Provide the (X, Y) coordinate of the cell's center where the given text is located.  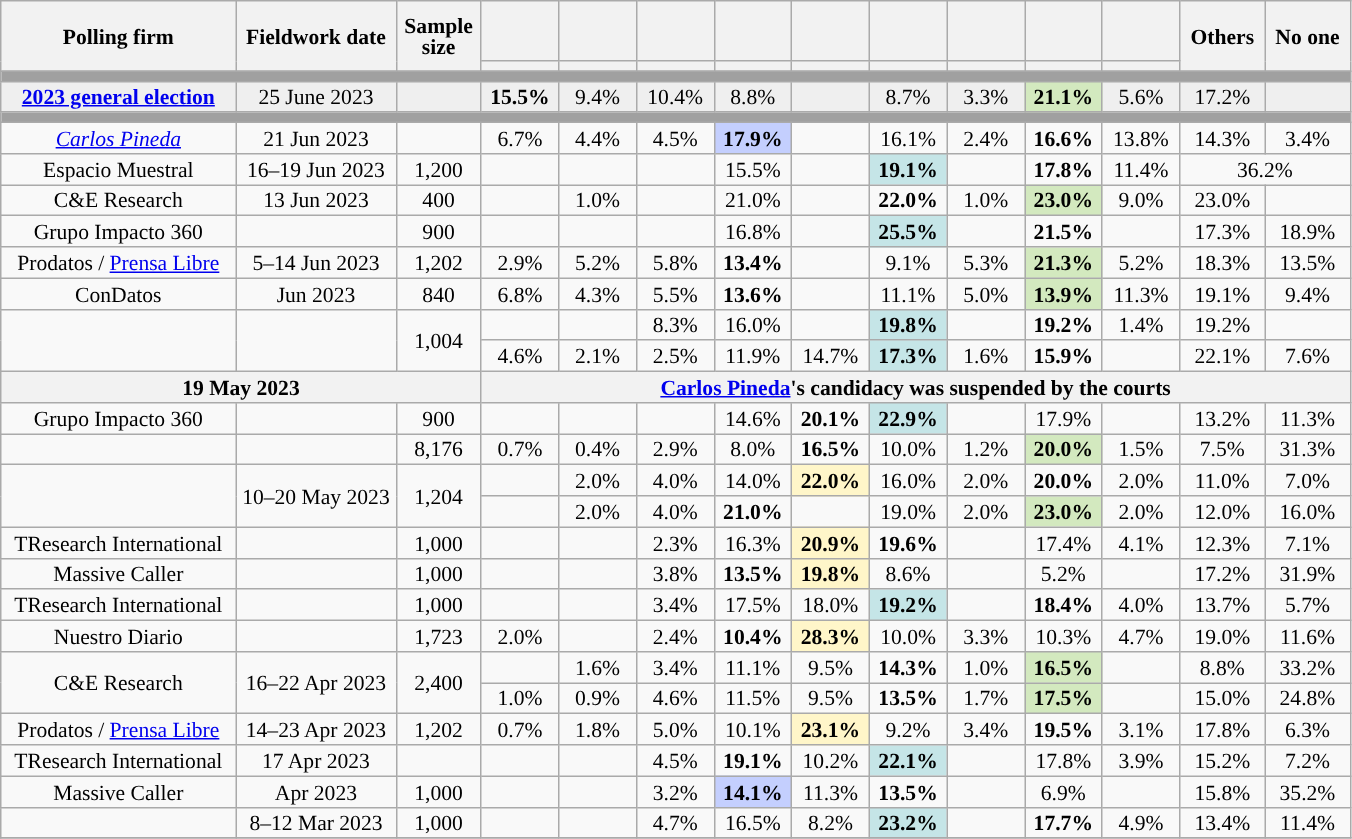
36.2% (1265, 170)
16–22 Apr 2023 (316, 683)
1.2% (986, 450)
4.1% (1141, 542)
21.3% (1063, 262)
16.1% (908, 138)
10.1% (753, 730)
12.0% (1222, 512)
No one (1308, 36)
8.0% (753, 450)
6.7% (520, 138)
6.9% (1063, 792)
7.6% (1308, 356)
0.9% (598, 698)
16.6% (1063, 138)
Nuestro Diario (118, 636)
13.2% (1222, 418)
8.6% (908, 574)
4.3% (598, 294)
17.4% (1063, 542)
10.3% (1063, 636)
35.2% (1308, 792)
8,176 (438, 450)
Sample size (438, 36)
23.2% (908, 822)
15.2% (1222, 760)
20.1% (831, 418)
10.2% (831, 760)
31.9% (1308, 574)
2.5% (675, 356)
13.8% (1141, 138)
3.2% (675, 792)
5.6% (1141, 96)
3.8% (675, 574)
1.4% (1141, 324)
Polling firm (118, 36)
8.7% (908, 96)
5.3% (986, 262)
Apr 2023 (316, 792)
15.8% (1222, 792)
16–19 Jun 2023 (316, 170)
18.9% (1308, 232)
6.3% (1308, 730)
2.3% (675, 542)
7.2% (1308, 760)
19 May 2023 (241, 388)
18.4% (1063, 606)
1.5% (1141, 450)
Espacio Muestral (118, 170)
1.8% (598, 730)
13.7% (1222, 606)
24.8% (1308, 698)
5–14 Jun 2023 (316, 262)
19.6% (908, 542)
31.3% (1308, 450)
25.5% (908, 232)
28.3% (831, 636)
22.9% (908, 418)
2,400 (438, 683)
33.2% (1308, 668)
23.1% (831, 730)
7.1% (1308, 542)
5.7% (1308, 606)
1.7% (986, 698)
Fieldwork date (316, 36)
1,004 (438, 340)
15.9% (1063, 356)
8.2% (831, 822)
21.1% (1063, 96)
1,204 (438, 496)
1,723 (438, 636)
3.1% (1141, 730)
14.7% (831, 356)
2.1% (598, 356)
21 Jun 2023 (316, 138)
12.3% (1222, 542)
13.9% (1063, 294)
7.0% (1308, 480)
400 (438, 200)
11.0% (1222, 480)
5.5% (675, 294)
Jun 2023 (316, 294)
14.1% (753, 792)
13.6% (753, 294)
4.9% (1141, 822)
17 Apr 2023 (316, 760)
Others (1222, 36)
840 (438, 294)
5.8% (675, 262)
14–23 Apr 2023 (316, 730)
Carlos Pineda's candidacy was suspended by the courts (916, 388)
25 June 2023 (316, 96)
4.4% (598, 138)
14.0% (753, 480)
11.6% (1308, 636)
18.0% (831, 606)
13 Jun 2023 (316, 200)
9.2% (908, 730)
15.0% (1222, 698)
21.5% (1063, 232)
11.9% (753, 356)
ConDatos (118, 294)
3.9% (1141, 760)
16.3% (753, 542)
19.5% (1063, 730)
14.6% (753, 418)
8.3% (675, 324)
7.5% (1222, 450)
6.8% (520, 294)
9.1% (908, 262)
17.7% (1063, 822)
20.9% (831, 542)
16.8% (753, 232)
0.4% (598, 450)
11.5% (753, 698)
2023 general election (118, 96)
9.0% (1141, 200)
10–20 May 2023 (316, 496)
Carlos Pineda (118, 138)
1,200 (438, 170)
8–12 Mar 2023 (316, 822)
18.3% (1222, 262)
